Capture the cell that displays the provided text and extract its [x, y] central coordinate. 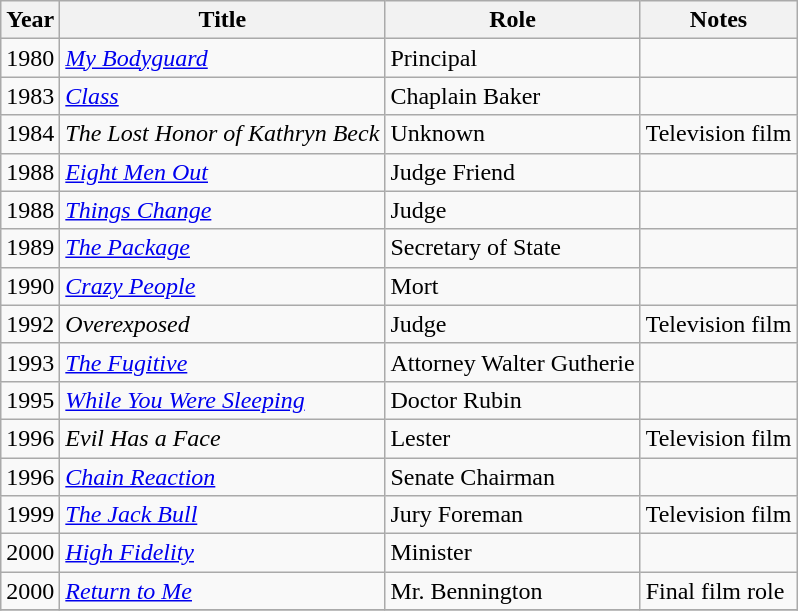
The Lost Honor of Kathryn Beck [222, 134]
1993 [30, 362]
Chaplain Baker [512, 96]
Year [30, 20]
High Fidelity [222, 553]
Notes [718, 20]
My Bodyguard [222, 58]
The Fugitive [222, 362]
1989 [30, 248]
Doctor Rubin [512, 400]
Judge Friend [512, 172]
1980 [30, 58]
Final film role [718, 591]
Senate Chairman [512, 477]
Role [512, 20]
Chain Reaction [222, 477]
1984 [30, 134]
The Package [222, 248]
Mr. Bennington [512, 591]
Jury Foreman [512, 515]
While You Were Sleeping [222, 400]
Minister [512, 553]
Lester [512, 438]
1995 [30, 400]
1999 [30, 515]
Title [222, 20]
Return to Me [222, 591]
Class [222, 96]
Crazy People [222, 286]
Unknown [512, 134]
Things Change [222, 210]
Eight Men Out [222, 172]
Evil Has a Face [222, 438]
Secretary of State [512, 248]
Principal [512, 58]
The Jack Bull [222, 515]
1983 [30, 96]
1990 [30, 286]
Overexposed [222, 324]
Mort [512, 286]
Attorney Walter Gutherie [512, 362]
1992 [30, 324]
